Detect which cell encompasses the target text, then output its [x, y] center coordinate. 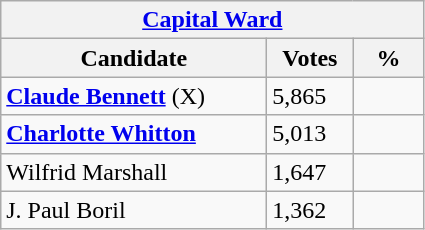
5,013 [310, 134]
Votes [310, 58]
Candidate [134, 58]
1,362 [310, 210]
Capital Ward [212, 20]
1,647 [310, 172]
Claude Bennett (X) [134, 96]
% [388, 58]
5,865 [310, 96]
Wilfrid Marshall [134, 172]
J. Paul Boril [134, 210]
Charlotte Whitton [134, 134]
